Extract the [x, y] coordinate from the center of the cell holding the provided text.  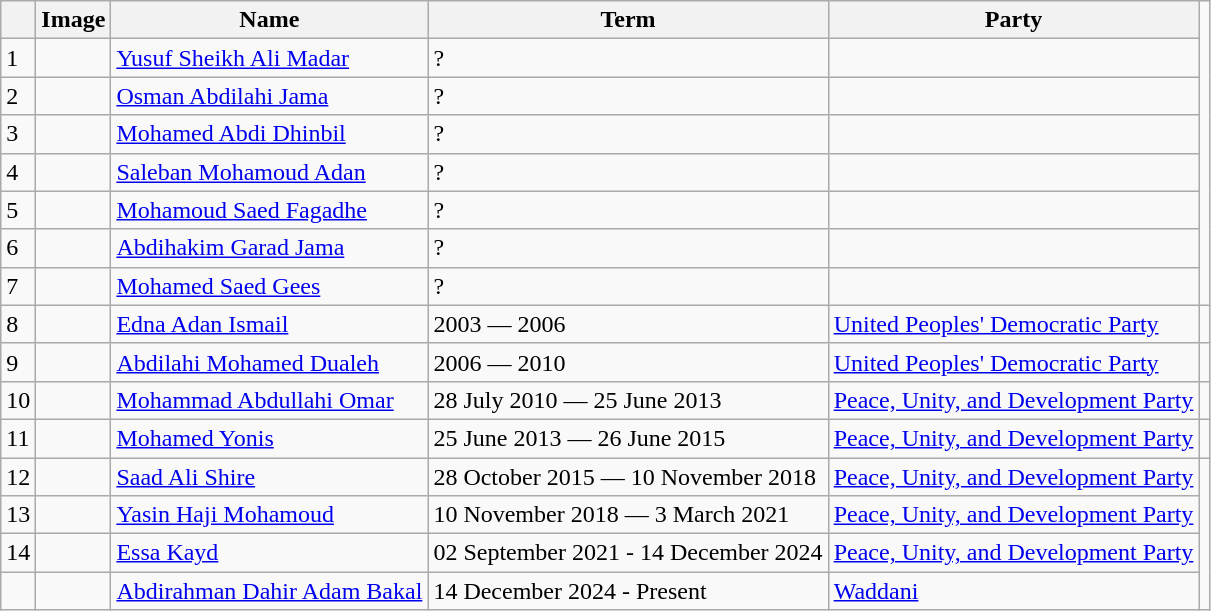
Mohamed Saed Gees [270, 286]
Saad Ali Shire [270, 477]
3 [18, 134]
10 [18, 400]
Mohamed Abdi Dhinbil [270, 134]
Yasin Haji Mohamoud [270, 515]
10 November 2018 — 3 March 2021 [628, 515]
1 [18, 58]
7 [18, 286]
8 [18, 324]
Mohammad Abdullahi Omar [270, 400]
Abdirahman Dahir Adam Bakal [270, 591]
9 [18, 362]
14 December 2024 - Present [628, 591]
Abdihakim Garad Jama [270, 248]
5 [18, 210]
Edna Adan Ismail [270, 324]
Abdilahi Mohamed Dualeh [270, 362]
2006 — 2010 [628, 362]
11 [18, 438]
Image [74, 20]
4 [18, 172]
6 [18, 248]
28 October 2015 — 10 November 2018 [628, 477]
Name [270, 20]
02 September 2021 - 14 December 2024 [628, 553]
12 [18, 477]
Yusuf Sheikh Ali Madar [270, 58]
13 [18, 515]
14 [18, 553]
Waddani [1014, 591]
2003 — 2006 [628, 324]
Saleban Mohamoud Adan [270, 172]
Osman Abdilahi Jama [270, 96]
Mohamed Yonis [270, 438]
28 July 2010 — 25 June 2013 [628, 400]
25 June 2013 — 26 June 2015 [628, 438]
Essa Kayd [270, 553]
Mohamoud Saed Fagadhe [270, 210]
Term [628, 20]
Party [1014, 20]
2 [18, 96]
